Locate the cell with the specified text and output its (X, Y) center coordinate. 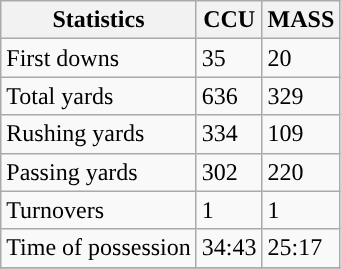
25:17 (301, 248)
109 (301, 134)
34:43 (229, 248)
Turnovers (99, 210)
220 (301, 172)
636 (229, 96)
Statistics (99, 20)
CCU (229, 20)
Total yards (99, 96)
334 (229, 134)
302 (229, 172)
35 (229, 58)
First downs (99, 58)
20 (301, 58)
Time of possession (99, 248)
Rushing yards (99, 134)
329 (301, 96)
Passing yards (99, 172)
MASS (301, 20)
